Search for the cell housing the specified text and yield its [X, Y] center coordinate. 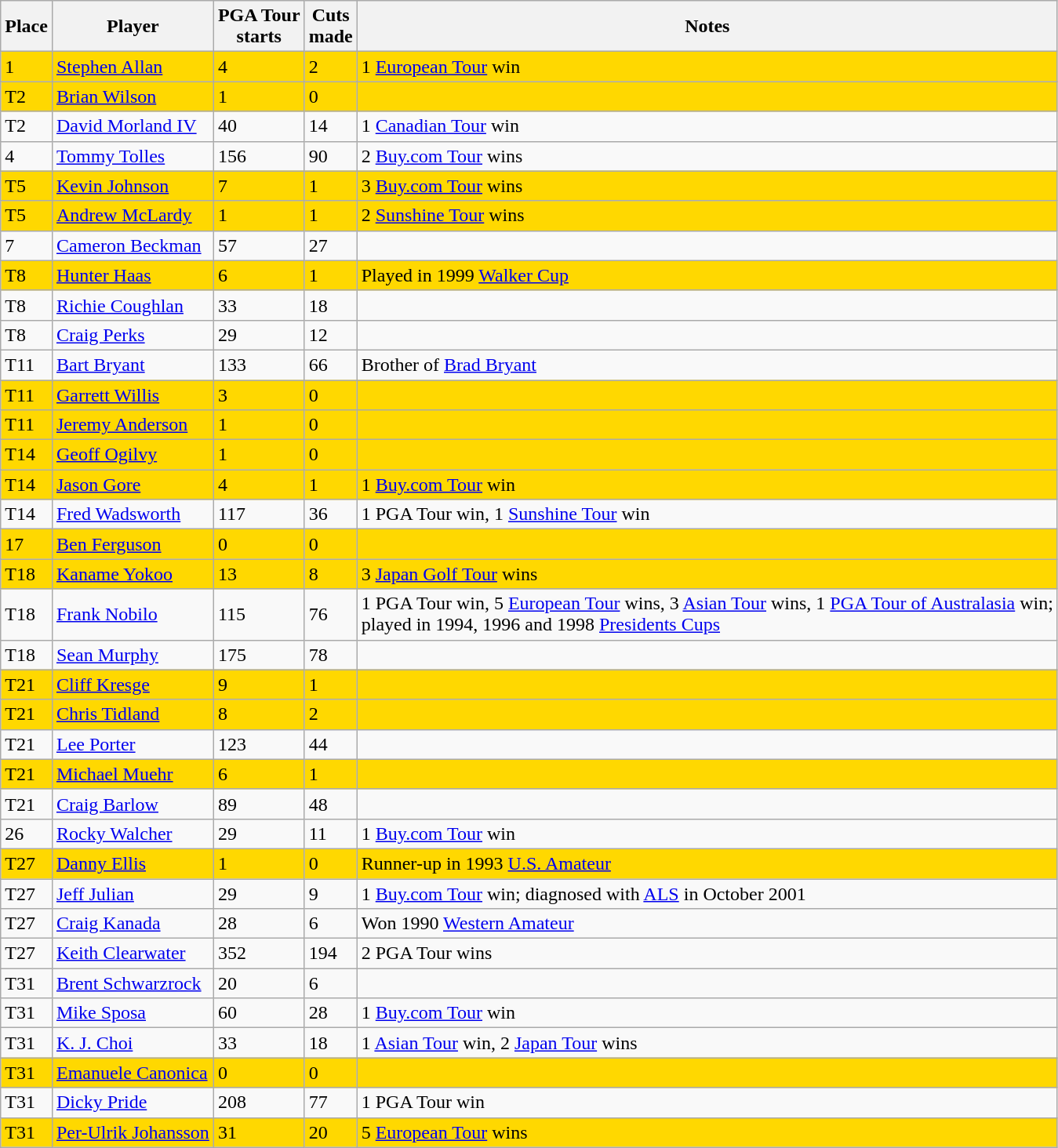
117 [259, 514]
Keith Clearwater [133, 954]
Jeff Julian [133, 893]
90 [331, 156]
208 [259, 1103]
352 [259, 954]
60 [259, 1013]
David Morland IV [133, 126]
Craig Kanada [133, 924]
12 [331, 335]
Cameron Beckman [133, 245]
175 [259, 655]
89 [259, 804]
1 Asian Tour win, 2 Japan Tour wins [707, 1043]
3 Buy.com Tour wins [707, 186]
Lee Porter [133, 744]
Michael Muehr [133, 774]
Geoff Ogilvy [133, 455]
Rocky Walcher [133, 834]
40 [259, 126]
48 [331, 804]
Hunter Haas [133, 275]
Andrew McLardy [133, 216]
Fred Wadsworth [133, 514]
Frank Nobilo [133, 615]
Cliff Kresge [133, 685]
Brother of Brad Bryant [707, 365]
Mike Sposa [133, 1013]
27 [331, 245]
Notes [707, 27]
13 [259, 574]
Place [27, 27]
Kaname Yokoo [133, 574]
Chris Tidland [133, 714]
Cutsmade [331, 27]
Runner-up in 1993 U.S. Amateur [707, 863]
1 European Tour win [707, 67]
66 [331, 365]
Emanuele Canonica [133, 1073]
Brent Schwarzrock [133, 983]
Richie Coughlan [133, 305]
Stephen Allan [133, 67]
K. J. Choi [133, 1043]
11 [331, 834]
1 PGA Tour win, 5 European Tour wins, 3 Asian Tour wins, 1 PGA Tour of Australasia win;played in 1994, 1996 and 1998 Presidents Cups [707, 615]
1 Buy.com Tour win; diagnosed with ALS in October 2001 [707, 893]
14 [331, 126]
133 [259, 365]
Played in 1999 Walker Cup [707, 275]
3 [259, 394]
Kevin Johnson [133, 186]
1 Canadian Tour win [707, 126]
17 [27, 544]
Jeremy Anderson [133, 425]
1 PGA Tour win, 1 Sunshine Tour win [707, 514]
3 Japan Golf Tour wins [707, 574]
Jason Gore [133, 485]
194 [331, 954]
156 [259, 156]
2 PGA Tour wins [707, 954]
5 European Tour wins [707, 1132]
Per-Ulrik Johansson [133, 1132]
1 PGA Tour win [707, 1103]
26 [27, 834]
Brian Wilson [133, 96]
115 [259, 615]
Tommy Tolles [133, 156]
Dicky Pride [133, 1103]
Craig Barlow [133, 804]
78 [331, 655]
Craig Perks [133, 335]
57 [259, 245]
Bart Bryant [133, 365]
76 [331, 615]
31 [259, 1132]
123 [259, 744]
Garrett Willis [133, 394]
77 [331, 1103]
Danny Ellis [133, 863]
36 [331, 514]
Player [133, 27]
Ben Ferguson [133, 544]
Sean Murphy [133, 655]
2 Buy.com Tour wins [707, 156]
PGA Tourstarts [259, 27]
2 Sunshine Tour wins [707, 216]
44 [331, 744]
Won 1990 Western Amateur [707, 924]
